From the cell containing the given text, extract its center point as [x, y] coordinate. 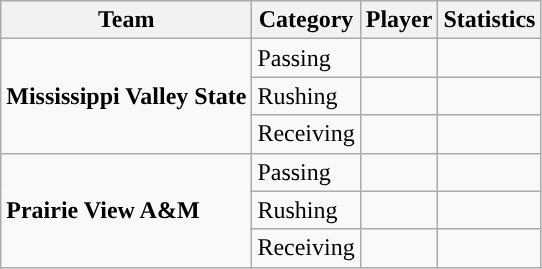
Player [399, 20]
Prairie View A&M [126, 210]
Category [306, 20]
Team [126, 20]
Statistics [490, 20]
Mississippi Valley State [126, 96]
